Identify which cell holds the provided text, then report its [x, y] central coordinate. 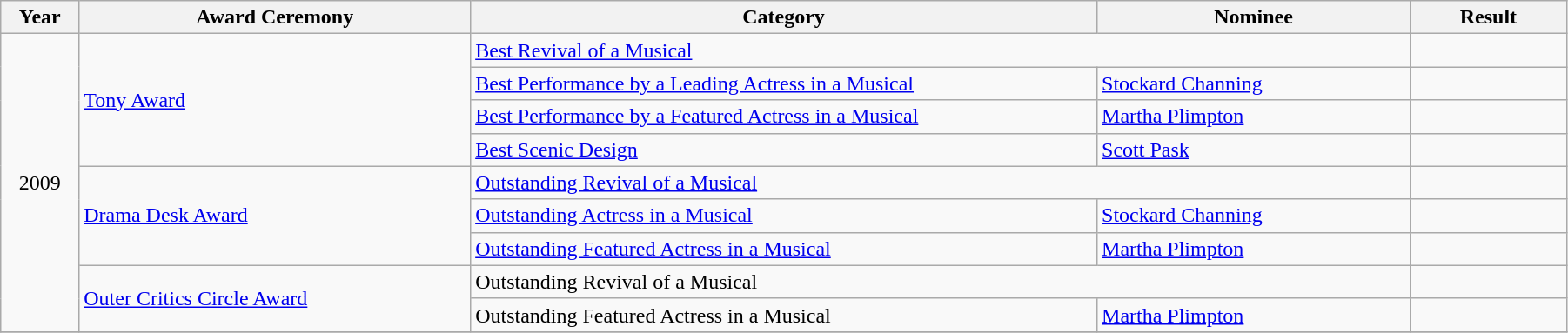
Drama Desk Award [275, 216]
Nominee [1254, 17]
Year [40, 17]
Best Scenic Design [784, 150]
Best Performance by a Leading Actress in a Musical [784, 83]
Best Performance by a Featured Actress in a Musical [784, 117]
Best Revival of a Musical [941, 50]
Outer Critics Circle Award [275, 298]
Category [784, 17]
Award Ceremony [275, 17]
Scott Pask [1254, 150]
Outstanding Actress in a Musical [784, 216]
Result [1488, 17]
Tony Award [275, 100]
2009 [40, 183]
